Capture the cell that displays the provided text and extract its (X, Y) central coordinate. 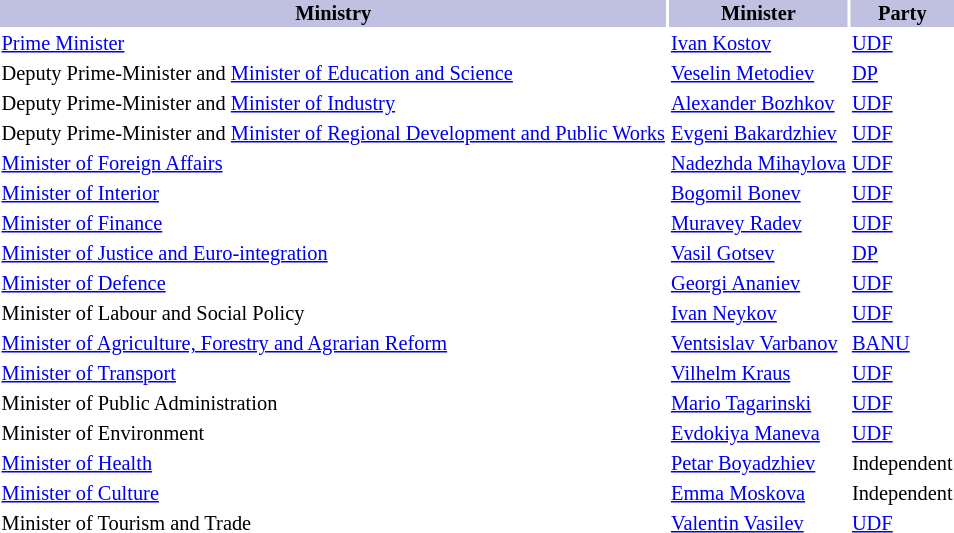
Evgeni Bakardzhiev (758, 134)
Deputy Prime-Minister and Minister of Industry (333, 104)
Ivan Kostov (758, 44)
Minister of Health (333, 464)
Minister of Justice and Euro-integration (333, 254)
Ventsislav Varbanov (758, 344)
Minister of Interior (333, 194)
Deputy Prime-Minister and Minister of Education and Science (333, 74)
Minister of Culture (333, 494)
Minister of Defence (333, 284)
Evdokiya Maneva (758, 434)
Minister of Transport (333, 374)
Vilhelm Kraus (758, 374)
Deputy Prime-Minister and Minister of Regional Development and Public Works (333, 134)
Minister of Finance (333, 224)
Vasil Gotsev (758, 254)
Ministry (333, 14)
Muravey Radev (758, 224)
Petar Boyadzhiev (758, 464)
Minister of Environment (333, 434)
Party (902, 14)
Mario Tagarinski (758, 404)
Georgi Ananiev (758, 284)
BANU (902, 344)
Minister of Agriculture, Forestry and Agrarian Reform (333, 344)
Minister (758, 14)
Minister of Foreign Affairs (333, 164)
Emma Moskova (758, 494)
Alexander Bozhkov (758, 104)
Nadezhda Mihaylova (758, 164)
Ivan Neykov (758, 314)
Minister of Public Administration (333, 404)
Minister of Labour and Social Policy (333, 314)
Bogomil Bonev (758, 194)
Veselin Metodiev (758, 74)
Prime Minister (333, 44)
